Output the (x, y) coordinate of the center of the cell containing the given text.  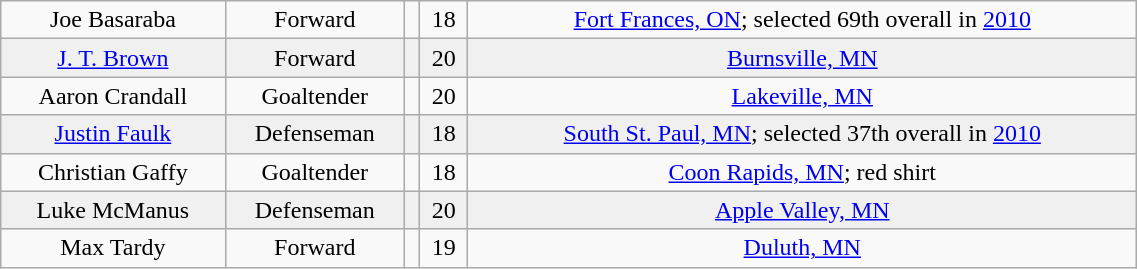
Burnsville, MN (802, 58)
Duluth, MN (802, 248)
Joe Basaraba (113, 20)
Coon Rapids, MN; red shirt (802, 172)
Christian Gaffy (113, 172)
Justin Faulk (113, 134)
19 (444, 248)
Luke McManus (113, 210)
Apple Valley, MN (802, 210)
Fort Frances, ON; selected 69th overall in 2010 (802, 20)
South St. Paul, MN; selected 37th overall in 2010 (802, 134)
Max Tardy (113, 248)
Aaron Crandall (113, 96)
Lakeville, MN (802, 96)
J. T. Brown (113, 58)
